Identify which cell holds the provided text, then report its (X, Y) central coordinate. 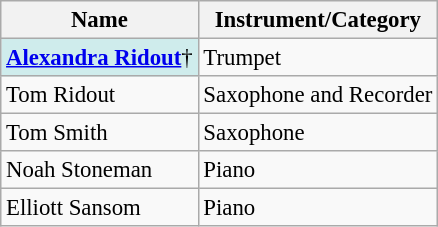
Noah Stoneman (100, 170)
Instrument/Category (318, 20)
Alexandra Ridout† (100, 58)
Saxophone and Recorder (318, 95)
Name (100, 20)
Tom Smith (100, 133)
Trumpet (318, 58)
Elliott Sansom (100, 208)
Saxophone (318, 133)
Tom Ridout (100, 95)
